Return (X, Y) of the center of cell containing provided text 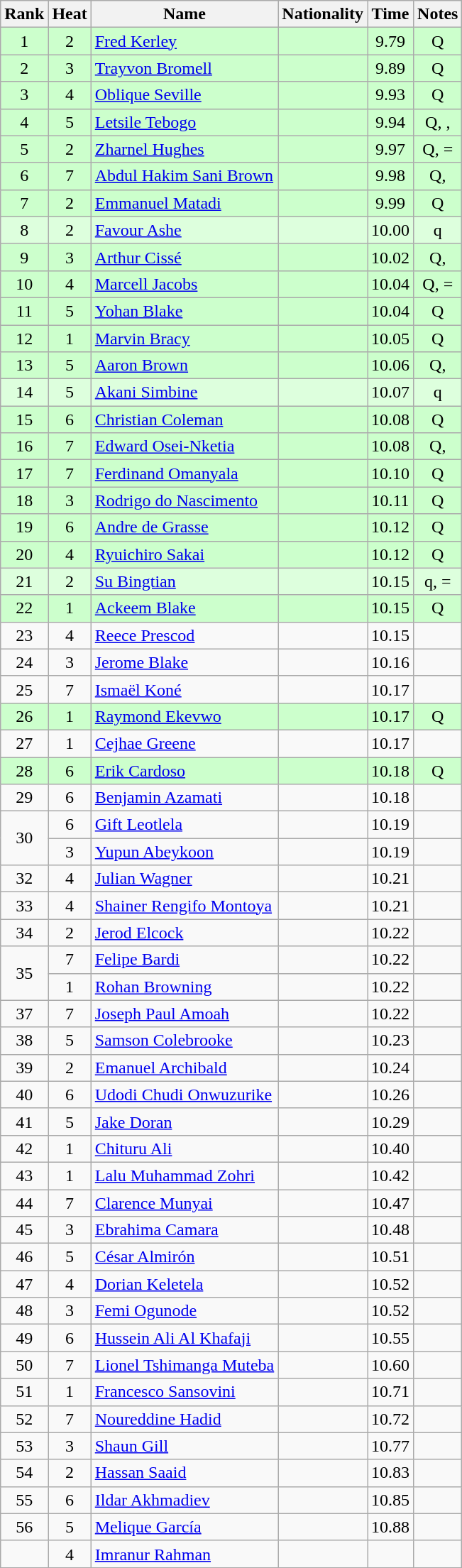
Shaun Gill (185, 1446)
10.00 (390, 230)
41 (24, 1122)
Jerod Elcock (185, 933)
9.89 (390, 68)
Cejhae Greene (185, 743)
9.99 (390, 203)
27 (24, 743)
Trayvon Bromell (185, 68)
16 (24, 446)
10.55 (390, 1338)
56 (24, 1527)
Q, , (438, 122)
20 (24, 554)
q, = (438, 581)
Marcell Jacobs (185, 284)
10.85 (390, 1500)
Ferdinand Omanyala (185, 473)
Akani Simbine (185, 393)
15 (24, 420)
18 (24, 500)
Name (185, 14)
10.47 (390, 1203)
54 (24, 1473)
Ryuichiro Sakai (185, 554)
Ackeem Blake (185, 608)
10.11 (390, 500)
44 (24, 1203)
Erik Cardoso (185, 770)
Noureddine Hadid (185, 1419)
47 (24, 1284)
14 (24, 393)
Ebrahima Camara (185, 1230)
42 (24, 1148)
10.07 (390, 393)
Lionel Tshimanga Muteba (185, 1365)
38 (24, 1041)
26 (24, 716)
9.98 (390, 176)
49 (24, 1338)
10.72 (390, 1419)
45 (24, 1230)
Favour Ashe (185, 230)
Su Bingtian (185, 581)
Oblique Seville (185, 95)
César Almirón (185, 1257)
Letsile Tebogo (185, 122)
48 (24, 1311)
39 (24, 1068)
22 (24, 608)
10.48 (390, 1230)
10.16 (390, 662)
Time (390, 14)
10.24 (390, 1068)
33 (24, 906)
9 (24, 257)
10.71 (390, 1392)
Gift Leotlela (185, 825)
10.29 (390, 1122)
10.23 (390, 1041)
9.93 (390, 95)
10.51 (390, 1257)
Yohan Blake (185, 311)
Ismaël Koné (185, 689)
10.40 (390, 1148)
10 (24, 284)
Nationality (323, 14)
Emmanuel Matadi (185, 203)
Christian Coleman (185, 420)
19 (24, 527)
10.10 (390, 473)
30 (24, 838)
Rohan Browning (185, 987)
Femi Ogunode (185, 1311)
55 (24, 1500)
9.97 (390, 149)
Ildar Akhmadiev (185, 1500)
25 (24, 689)
Andre de Grasse (185, 527)
Samson Colebrooke (185, 1041)
10.42 (390, 1175)
Edward Osei-Nketia (185, 446)
Marvin Bracy (185, 339)
Lalu Muhammad Zohri (185, 1175)
Emanuel Archibald (185, 1068)
46 (24, 1257)
Melique García (185, 1527)
34 (24, 933)
10.05 (390, 339)
Clarence Munyai (185, 1203)
Rodrigo do Nascimento (185, 500)
Chituru Ali (185, 1148)
Julian Wagner (185, 879)
53 (24, 1446)
52 (24, 1419)
9.79 (390, 41)
12 (24, 339)
Yupun Abeykoon (185, 852)
8 (24, 230)
13 (24, 366)
Dorian Keletela (185, 1284)
Arthur Cissé (185, 257)
Reece Prescod (185, 635)
10.83 (390, 1473)
37 (24, 1014)
Notes (438, 14)
Shainer Rengifo Montoya (185, 906)
Jake Doran (185, 1122)
Jerome Blake (185, 662)
Zharnel Hughes (185, 149)
Aaron Brown (185, 366)
Joseph Paul Amoah (185, 1014)
Imranur Rahman (185, 1554)
51 (24, 1392)
10.26 (390, 1095)
10.06 (390, 366)
10.02 (390, 257)
17 (24, 473)
Hassan Saaid (185, 1473)
9.94 (390, 122)
10.77 (390, 1446)
21 (24, 581)
Fred Kerley (185, 41)
50 (24, 1365)
Benjamin Azamati (185, 798)
43 (24, 1175)
Abdul Hakim Sani Brown (185, 176)
10.60 (390, 1365)
35 (24, 973)
Heat (70, 14)
Udodi Chudi Onwuzurike (185, 1095)
11 (24, 311)
10.88 (390, 1527)
29 (24, 798)
40 (24, 1095)
Francesco Sansovini (185, 1392)
32 (24, 879)
Hussein Ali Al Khafaji (185, 1338)
Felipe Bardi (185, 960)
24 (24, 662)
Raymond Ekevwo (185, 716)
Rank (24, 14)
23 (24, 635)
28 (24, 770)
